Output the (x, y) coordinate of the center of the cell containing the given text.  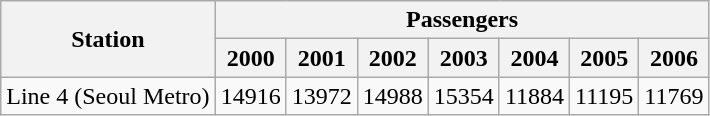
2000 (250, 58)
11195 (604, 96)
2006 (674, 58)
2001 (322, 58)
Line 4 (Seoul Metro) (108, 96)
14916 (250, 96)
Station (108, 39)
13972 (322, 96)
15354 (464, 96)
11769 (674, 96)
2003 (464, 58)
14988 (392, 96)
2005 (604, 58)
11884 (534, 96)
Passengers (462, 20)
2002 (392, 58)
2004 (534, 58)
